Determine the (x, y) coordinate at the center of the cell enclosing the given text.  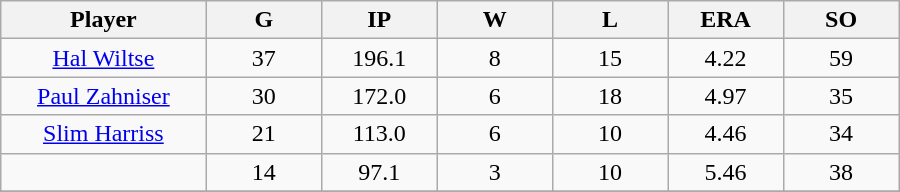
4.22 (726, 58)
37 (264, 58)
IP (378, 20)
18 (610, 96)
14 (264, 172)
5.46 (726, 172)
L (610, 20)
3 (494, 172)
Slim Harriss (104, 134)
21 (264, 134)
113.0 (378, 134)
ERA (726, 20)
W (494, 20)
38 (841, 172)
59 (841, 58)
35 (841, 96)
Paul Zahniser (104, 96)
4.97 (726, 96)
G (264, 20)
8 (494, 58)
Player (104, 20)
34 (841, 134)
30 (264, 96)
97.1 (378, 172)
SO (841, 20)
15 (610, 58)
4.46 (726, 134)
Hal Wiltse (104, 58)
172.0 (378, 96)
196.1 (378, 58)
